Determine the (x, y) coordinate at the center of the cell enclosing the given text.  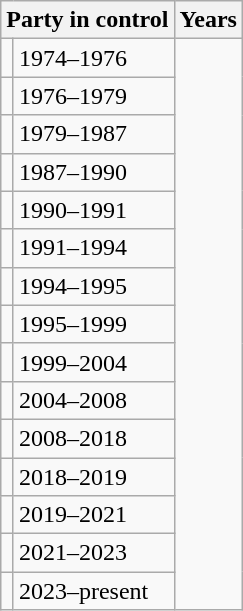
1999–2004 (94, 362)
2023–present (94, 591)
1990–1991 (94, 210)
1974–1976 (94, 58)
1987–1990 (94, 172)
Party in control (88, 20)
2004–2008 (94, 400)
2021–2023 (94, 553)
Years (208, 20)
1995–1999 (94, 324)
1994–1995 (94, 286)
2008–2018 (94, 438)
1991–1994 (94, 248)
2019–2021 (94, 515)
2018–2019 (94, 477)
1979–1987 (94, 134)
1976–1979 (94, 96)
